Find where the given text appears and provide that cell's center as (x, y) coordinate. 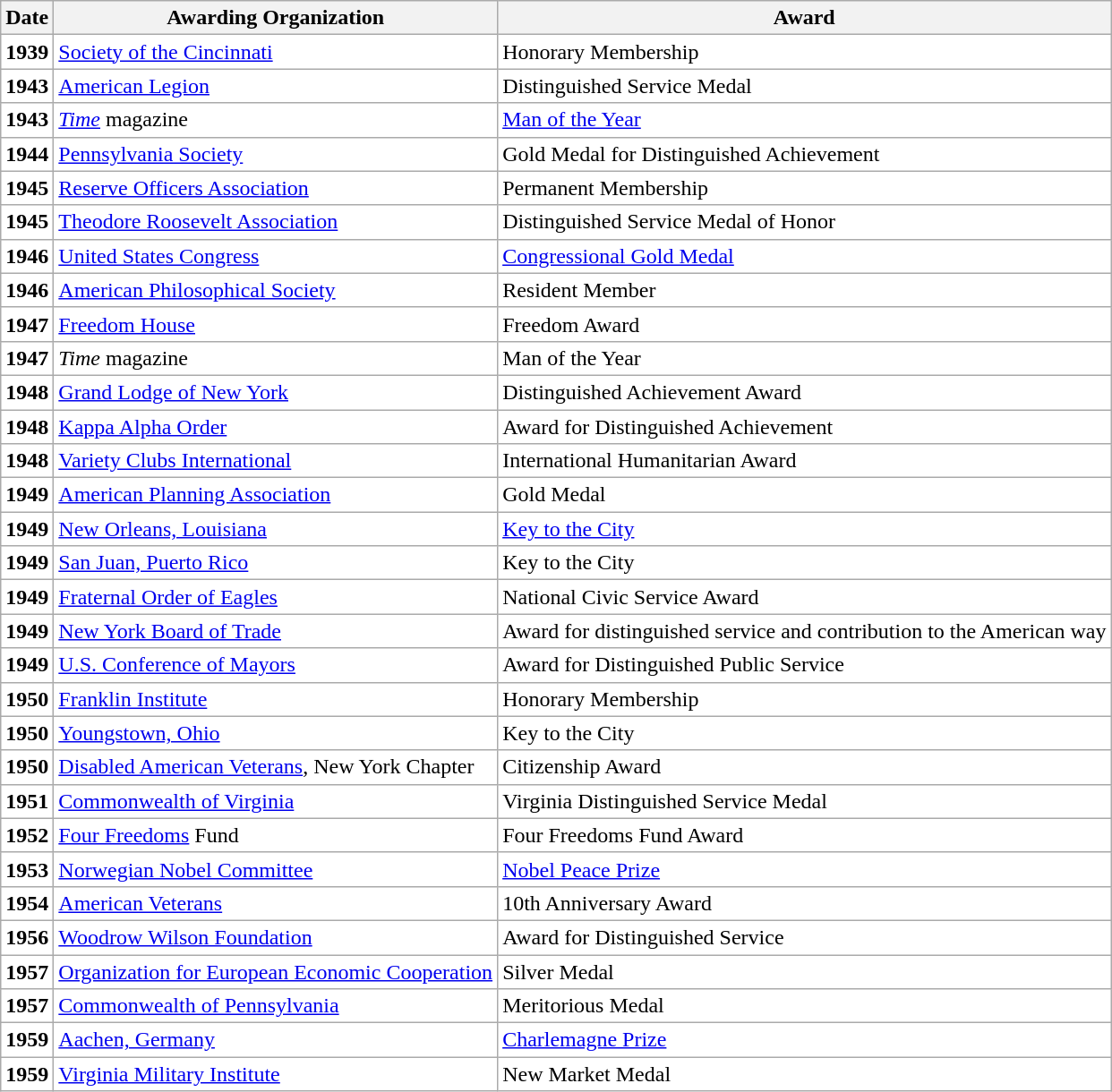
Charlemagne Prize (804, 1040)
Resident Member (804, 290)
Distinguished Achievement Award (804, 392)
Disabled American Veterans, New York Chapter (276, 767)
Virginia Military Institute (276, 1074)
Four Freedoms Fund (276, 835)
Distinguished Service Medal (804, 86)
American Legion (276, 86)
Date (27, 18)
Congressional Gold Medal (804, 256)
Grand Lodge of New York (276, 392)
Gold Medal for Distinguished Achievement (804, 154)
Award for Distinguished Public Service (804, 665)
Silver Medal (804, 971)
Award for Distinguished Achievement (804, 427)
1952 (27, 835)
Fraternal Order of Eagles (276, 597)
Society of the Cincinnati (276, 52)
Woodrow Wilson Foundation (276, 937)
American Veterans (276, 903)
Commonwealth of Pennsylvania (276, 1006)
Meritorious Medal (804, 1006)
American Philosophical Society (276, 290)
Citizenship Award (804, 767)
Distinguished Service Medal of Honor (804, 222)
Kappa Alpha Order (276, 427)
U.S. Conference of Mayors (276, 665)
Theodore Roosevelt Association (276, 222)
Award for distinguished service and contribution to the American way (804, 631)
Franklin Institute (276, 699)
Nobel Peace Prize (804, 869)
Youngstown, Ohio (276, 733)
Organization for European Economic Cooperation (276, 971)
1953 (27, 869)
International Humanitarian Award (804, 461)
New Market Medal (804, 1074)
Norwegian Nobel Committee (276, 869)
Permanent Membership (804, 188)
Award (804, 18)
10th Anniversary Award (804, 903)
San Juan, Puerto Rico (276, 563)
Freedom House (276, 324)
Freedom Award (804, 324)
1954 (27, 903)
American Planning Association (276, 495)
National Civic Service Award (804, 597)
Virginia Distinguished Service Medal (804, 801)
Commonwealth of Virginia (276, 801)
Gold Medal (804, 495)
United States Congress (276, 256)
1944 (27, 154)
Four Freedoms Fund Award (804, 835)
Variety Clubs International (276, 461)
1951 (27, 801)
Pennsylvania Society (276, 154)
Awarding Organization (276, 18)
Reserve Officers Association (276, 188)
Award for Distinguished Service (804, 937)
1956 (27, 937)
New Orleans, Louisiana (276, 529)
Aachen, Germany (276, 1040)
New York Board of Trade (276, 631)
1939 (27, 52)
